Locate the cell with the specified text and output its [X, Y] center coordinate. 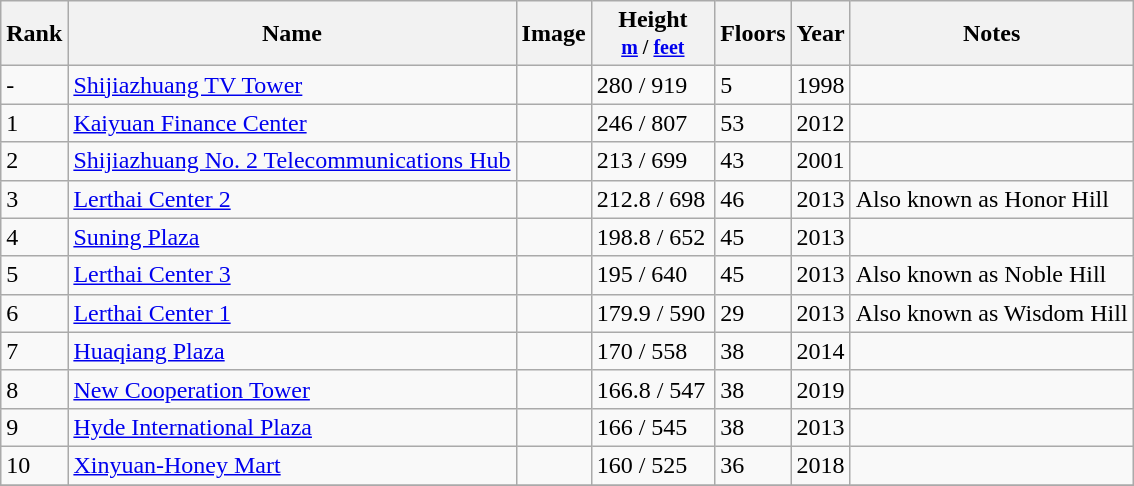
Heightm / feet [653, 34]
- [34, 85]
Also known as Honor Hill [992, 199]
160 / 525 [653, 465]
2 [34, 161]
198.8 / 652 [653, 237]
43 [753, 161]
1998 [820, 85]
2018 [820, 465]
Year [820, 34]
10 [34, 465]
Lerthai Center 2 [292, 199]
2001 [820, 161]
29 [753, 313]
170 / 558 [653, 351]
Notes [992, 34]
2012 [820, 123]
7 [34, 351]
3 [34, 199]
213 / 699 [653, 161]
Also known as Wisdom Hill [992, 313]
Lerthai Center 3 [292, 275]
166 / 545 [653, 427]
1 [34, 123]
Also known as Noble Hill [992, 275]
212.8 / 698 [653, 199]
Rank [34, 34]
46 [753, 199]
Lerthai Center 1 [292, 313]
53 [753, 123]
Floors [753, 34]
179.9 / 590 [653, 313]
Shijiazhuang TV Tower [292, 85]
8 [34, 389]
Kaiyuan Finance Center [292, 123]
Hyde International Plaza [292, 427]
Xinyuan-Honey Mart [292, 465]
2019 [820, 389]
Name [292, 34]
New Cooperation Tower [292, 389]
4 [34, 237]
9 [34, 427]
Shijiazhuang No. 2 Telecommunications Hub [292, 161]
Image [554, 34]
2014 [820, 351]
36 [753, 465]
6 [34, 313]
280 / 919 [653, 85]
246 / 807 [653, 123]
166.8 / 547 [653, 389]
Suning Plaza [292, 237]
195 / 640 [653, 275]
Huaqiang Plaza [292, 351]
